Determine the [X, Y] coordinate at the center of the cell enclosing the given text.  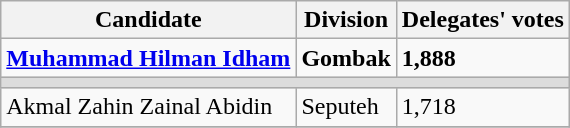
Gombak [346, 58]
Candidate [148, 20]
Seputeh [346, 107]
Division [346, 20]
1,718 [482, 107]
Muhammad Hilman Idham [148, 58]
Akmal Zahin Zainal Abidin [148, 107]
1,888 [482, 58]
Delegates' votes [482, 20]
